Find where the given text appears and provide that cell's center as [x, y] coordinate. 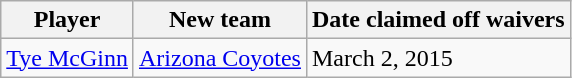
Arizona Coyotes [220, 58]
Player [68, 20]
New team [220, 20]
Tye McGinn [68, 58]
March 2, 2015 [438, 58]
Date claimed off waivers [438, 20]
